Search for the cell housing the specified text and yield its [X, Y] center coordinate. 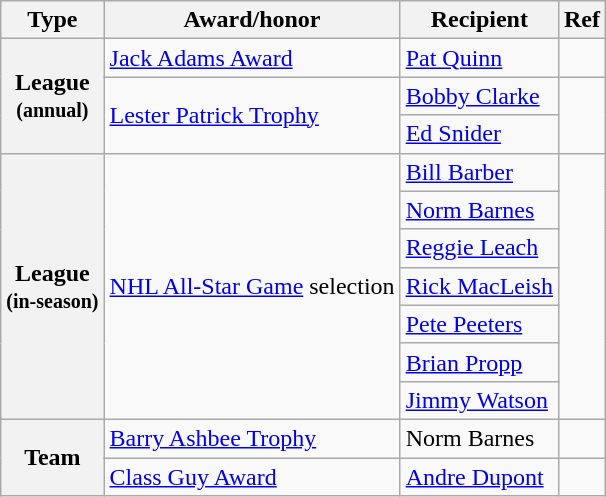
Class Guy Award [252, 477]
League(in-season) [52, 286]
NHL All-Star Game selection [252, 286]
Barry Ashbee Trophy [252, 438]
Award/honor [252, 20]
Bill Barber [479, 172]
Rick MacLeish [479, 286]
Pat Quinn [479, 58]
Ed Snider [479, 134]
Pete Peeters [479, 324]
Recipient [479, 20]
Andre Dupont [479, 477]
Team [52, 457]
Jimmy Watson [479, 400]
Jack Adams Award [252, 58]
Bobby Clarke [479, 96]
Reggie Leach [479, 248]
Ref [582, 20]
League(annual) [52, 96]
Brian Propp [479, 362]
Lester Patrick Trophy [252, 115]
Type [52, 20]
